Pinpoint the cell where the given text exists, returning its (x, y) midpoint coordinate. 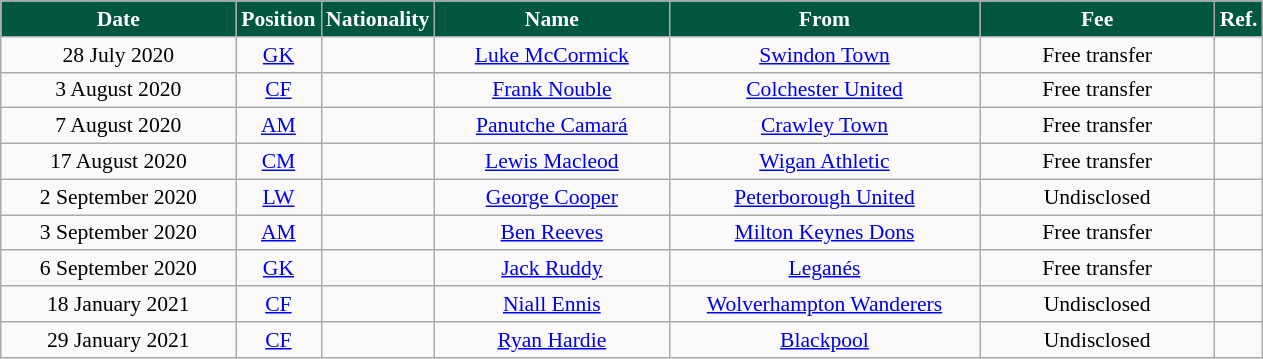
Crawley Town (824, 126)
Colchester United (824, 90)
Frank Nouble (552, 90)
3 August 2020 (118, 90)
Wigan Athletic (824, 162)
29 January 2021 (118, 340)
Jack Ruddy (552, 269)
Niall Ennis (552, 304)
6 September 2020 (118, 269)
Name (552, 19)
Panutche Camará (552, 126)
17 August 2020 (118, 162)
George Cooper (552, 197)
Milton Keynes Dons (824, 233)
Fee (1098, 19)
7 August 2020 (118, 126)
Blackpool (824, 340)
Ben Reeves (552, 233)
Position (278, 19)
2 September 2020 (118, 197)
Ryan Hardie (552, 340)
Lewis Macleod (552, 162)
From (824, 19)
28 July 2020 (118, 55)
18 January 2021 (118, 304)
Date (118, 19)
Peterborough United (824, 197)
Leganés (824, 269)
Nationality (378, 19)
LW (278, 197)
Ref. (1239, 19)
CM (278, 162)
3 September 2020 (118, 233)
Luke McCormick (552, 55)
Swindon Town (824, 55)
Wolverhampton Wanderers (824, 304)
